Return the [x, y] coordinate for the center point of the cell that contains the specified text.  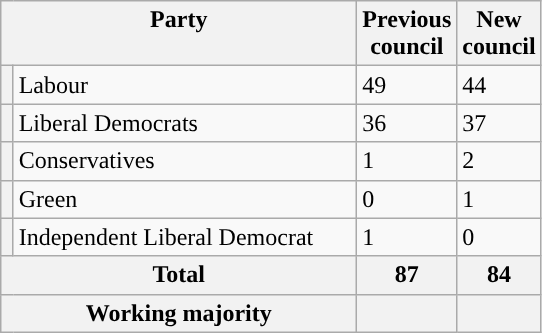
Green [185, 199]
Previous council [407, 34]
87 [407, 275]
Labour [185, 85]
37 [499, 123]
84 [499, 275]
44 [499, 85]
Conservatives [185, 161]
2 [499, 161]
Total [179, 275]
Working majority [179, 313]
Party [179, 34]
New council [499, 34]
Liberal Democrats [185, 123]
Independent Liberal Democrat [185, 237]
49 [407, 85]
36 [407, 123]
